Find where the given text appears and provide that cell's center as [x, y] coordinate. 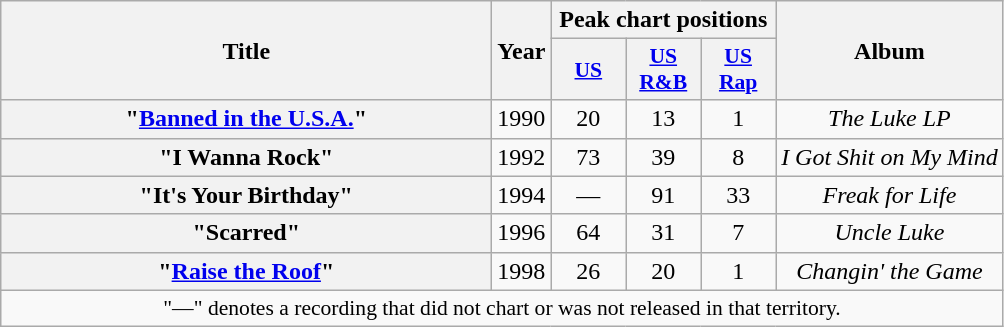
1996 [522, 233]
— [588, 195]
Year [522, 50]
"Raise the Roof" [246, 271]
Freak for Life [890, 195]
1994 [522, 195]
"Banned in the U.S.A." [246, 119]
US [588, 70]
7 [738, 233]
USRap [738, 70]
1990 [522, 119]
Changin' the Game [890, 271]
"I Wanna Rock" [246, 157]
"It's Your Birthday" [246, 195]
39 [664, 157]
13 [664, 119]
26 [588, 271]
1992 [522, 157]
Uncle Luke [890, 233]
The Luke LP [890, 119]
8 [738, 157]
91 [664, 195]
Title [246, 50]
"Scarred" [246, 233]
73 [588, 157]
I Got Shit on My Mind [890, 157]
Album [890, 50]
1998 [522, 271]
64 [588, 233]
33 [738, 195]
31 [664, 233]
Peak chart positions [664, 20]
USR&B [664, 70]
"—" denotes a recording that did not chart or was not released in that territory. [502, 308]
